Search for the cell housing the specified text and yield its (X, Y) center coordinate. 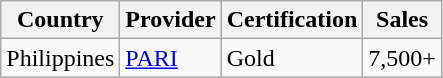
7,500+ (402, 58)
Philippines (60, 58)
PARI (170, 58)
Sales (402, 20)
Country (60, 20)
Provider (170, 20)
Certification (292, 20)
Gold (292, 58)
